Detect which cell encompasses the target text, then output its (x, y) center coordinate. 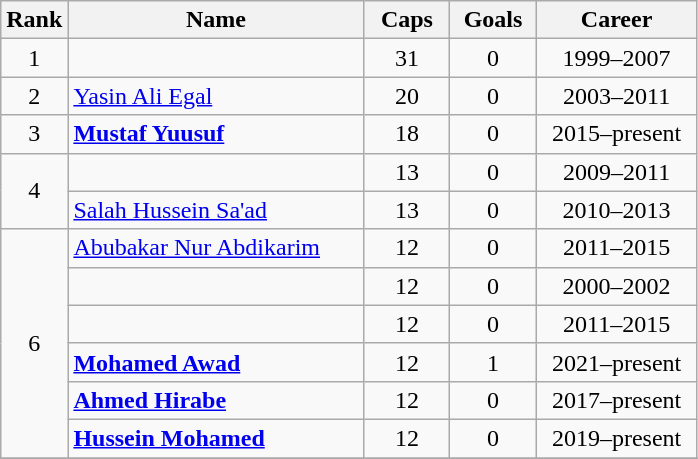
3 (34, 134)
2015–present (616, 134)
2003–2011 (616, 96)
6 (34, 343)
20 (407, 96)
Yasin Ali Egal (216, 96)
Salah Hussein Sa'ad (216, 210)
Ahmed Hirabe (216, 400)
2021–present (616, 362)
Caps (407, 20)
31 (407, 58)
Mohamed Awad (216, 362)
18 (407, 134)
4 (34, 191)
2000–2002 (616, 286)
Abubakar Nur Abdikarim (216, 248)
Career (616, 20)
Mustaf Yuusuf (216, 134)
Rank (34, 20)
2019–present (616, 438)
Name (216, 20)
Hussein Mohamed (216, 438)
Goals (493, 20)
2 (34, 96)
2009–2011 (616, 172)
1999–2007 (616, 58)
2017–present (616, 400)
2010–2013 (616, 210)
